Provide the [X, Y] coordinate of the cell's center where the given text is located.  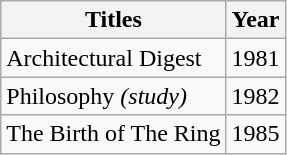
Titles [114, 20]
1981 [256, 58]
Philosophy (study) [114, 96]
1982 [256, 96]
Year [256, 20]
Architectural Digest [114, 58]
The Birth of The Ring [114, 134]
1985 [256, 134]
